Scan for the cell matching the given text and deliver its [x, y] coordinate at center. 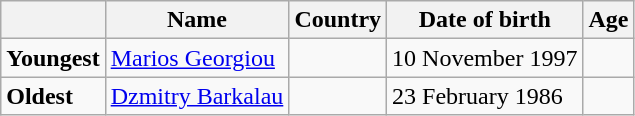
23 February 1986 [485, 96]
10 November 1997 [485, 58]
Dzmitry Barkalau [197, 96]
Oldest [53, 96]
Country [338, 20]
Youngest [53, 58]
Date of birth [485, 20]
Age [608, 20]
Marios Georgiou [197, 58]
Name [197, 20]
